For the text-containing cell, return its midpoint in (X, Y) coordinate format. 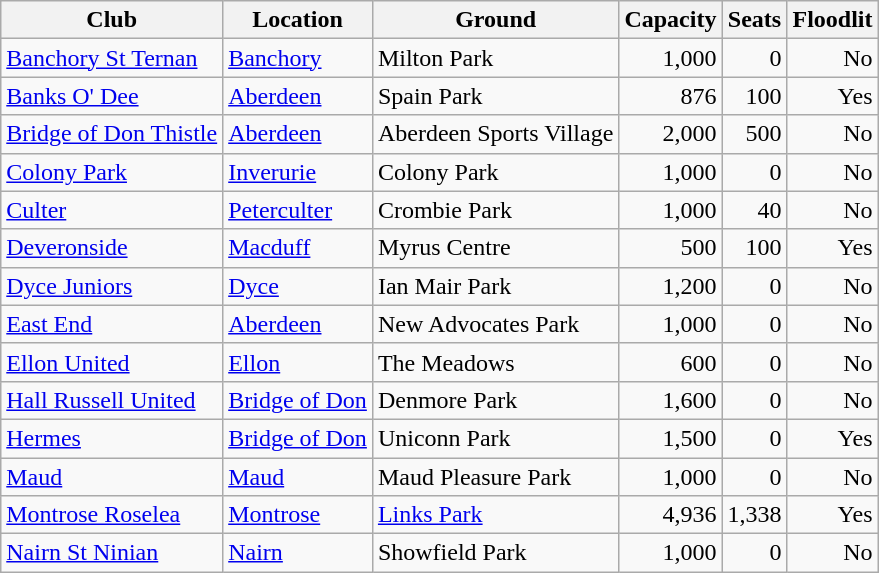
Uniconn Park (495, 438)
Montrose (298, 515)
Bridge of Don Thistle (112, 134)
Maud Pleasure Park (495, 477)
Culter (112, 210)
Links Park (495, 515)
1,500 (670, 438)
40 (754, 210)
Ellon United (112, 362)
Showfield Park (495, 553)
Denmore Park (495, 400)
East End (112, 324)
Macduff (298, 248)
1,200 (670, 286)
Banks O' Dee (112, 96)
Dyce (298, 286)
Capacity (670, 20)
Seats (754, 20)
Montrose Roselea (112, 515)
1,600 (670, 400)
The Meadows (495, 362)
876 (670, 96)
Dyce Juniors (112, 286)
4,936 (670, 515)
Crombie Park (495, 210)
Banchory St Ternan (112, 58)
Myrus Centre (495, 248)
Ian Mair Park (495, 286)
Floodlit (832, 20)
Club (112, 20)
Spain Park (495, 96)
Peterculter (298, 210)
Nairn St Ninian (112, 553)
600 (670, 362)
Nairn (298, 553)
New Advocates Park (495, 324)
Hall Russell United (112, 400)
Ellon (298, 362)
Milton Park (495, 58)
Aberdeen Sports Village (495, 134)
Hermes (112, 438)
1,338 (754, 515)
2,000 (670, 134)
Inverurie (298, 172)
Ground (495, 20)
Banchory (298, 58)
Deveronside (112, 248)
Location (298, 20)
